Search for the cell housing the specified text and yield its [X, Y] center coordinate. 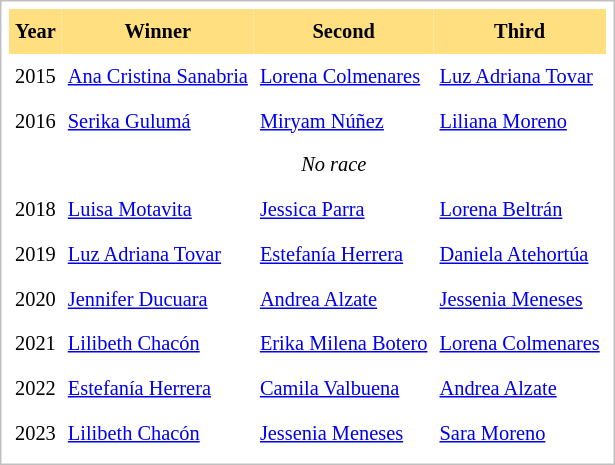
2015 [36, 76]
Year [36, 32]
2018 [36, 210]
2023 [36, 434]
Serika Gulumá [158, 120]
2020 [36, 300]
Liliana Moreno [520, 120]
Ana Cristina Sanabria [158, 76]
No race [334, 166]
Winner [158, 32]
Second [344, 32]
2016 [36, 120]
Daniela Atehortúa [520, 254]
Camila Valbuena [344, 388]
2021 [36, 344]
Lorena Beltrán [520, 210]
Luisa Motavita [158, 210]
Jessica Parra [344, 210]
Jennifer Ducuara [158, 300]
Miryam Núñez [344, 120]
Third [520, 32]
Sara Moreno [520, 434]
2019 [36, 254]
Erika Milena Botero [344, 344]
2022 [36, 388]
